Search for the cell housing the specified text and yield its [x, y] center coordinate. 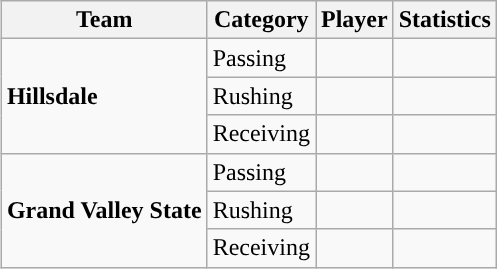
Team [104, 20]
Category [261, 20]
Player [355, 20]
Statistics [444, 20]
Hillsdale [104, 96]
Grand Valley State [104, 210]
